Identify which cell holds the provided text, then report its (X, Y) central coordinate. 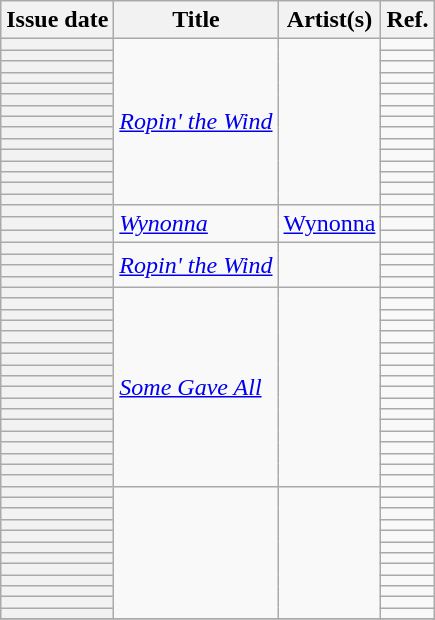
Title (196, 20)
Artist(s) (330, 20)
Ref. (408, 20)
Issue date (58, 20)
Some Gave All (196, 386)
